Provide the [x, y] coordinate of the cell's center where the given text is located.  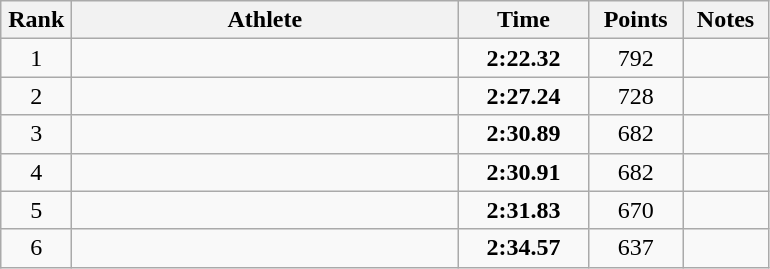
2:30.91 [524, 172]
Rank [36, 20]
728 [636, 96]
Time [524, 20]
2:34.57 [524, 248]
1 [36, 58]
670 [636, 210]
637 [636, 248]
2:27.24 [524, 96]
2:22.32 [524, 58]
Notes [725, 20]
792 [636, 58]
5 [36, 210]
4 [36, 172]
2 [36, 96]
2:31.83 [524, 210]
Points [636, 20]
6 [36, 248]
Athlete [265, 20]
3 [36, 134]
2:30.89 [524, 134]
